For the text-containing cell, return its midpoint in [x, y] coordinate format. 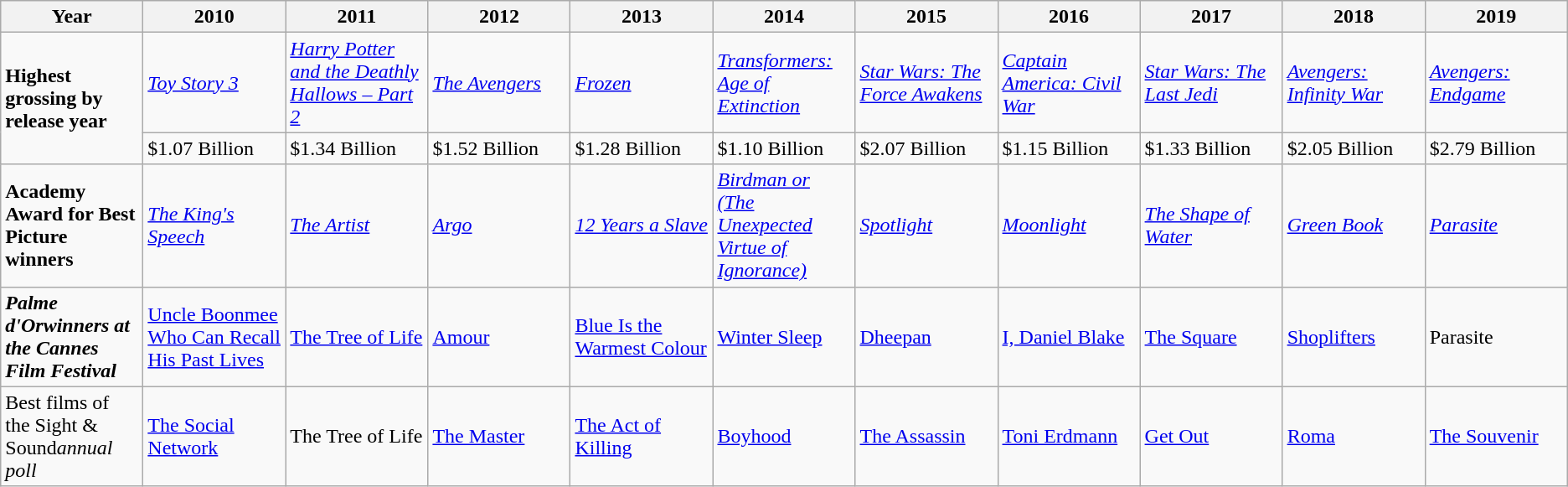
The Act of Killing [642, 436]
2014 [784, 17]
Shoplifters [1354, 337]
Boyhood [784, 436]
Blue Is the Warmest Colour [642, 337]
The Master [499, 436]
2018 [1354, 17]
2015 [926, 17]
2019 [1496, 17]
Transformers: Age of Extinction [784, 82]
2013 [642, 17]
Harry Potter and the Deathly Hallows – Part 2 [357, 82]
The Souvenir [1496, 436]
Highest grossing by release year [72, 99]
Academy Award for Best Picture winners [72, 225]
$2.79 Billion [1496, 148]
$2.07 Billion [926, 148]
Star Wars: The Force Awakens [926, 82]
Avengers: Infinity War [1354, 82]
Avengers: Endgame [1496, 82]
Roma [1354, 436]
Palme d'Orwinners at the Cannes Film Festival [72, 337]
The Social Network [214, 436]
Dheepan [926, 337]
Moonlight [1069, 225]
2012 [499, 17]
Captain America: Civil War [1069, 82]
Spotlight [926, 225]
Get Out [1211, 436]
$1.28 Billion [642, 148]
Toni Erdmann [1069, 436]
Year [72, 17]
The Artist [357, 225]
The Avengers [499, 82]
$2.05 Billion [1354, 148]
$1.07 Billion [214, 148]
Frozen [642, 82]
The Square [1211, 337]
$1.52 Billion [499, 148]
Star Wars: The Last Jedi [1211, 82]
$1.10 Billion [784, 148]
Green Book [1354, 225]
$1.33 Billion [1211, 148]
2016 [1069, 17]
2017 [1211, 17]
$1.15 Billion [1069, 148]
12 Years a Slave [642, 225]
The King's Speech [214, 225]
2010 [214, 17]
Amour [499, 337]
I, Daniel Blake [1069, 337]
Birdman or (The Unexpected Virtue of Ignorance) [784, 225]
$1.34 Billion [357, 148]
The Assassin [926, 436]
Toy Story 3 [214, 82]
The Shape of Water [1211, 225]
2011 [357, 17]
Best films of the Sight & Soundannual poll [72, 436]
Uncle Boonmee Who Can Recall His Past Lives [214, 337]
Winter Sleep [784, 337]
Argo [499, 225]
